Determine the (x, y) coordinate at the center of the cell enclosing the given text.  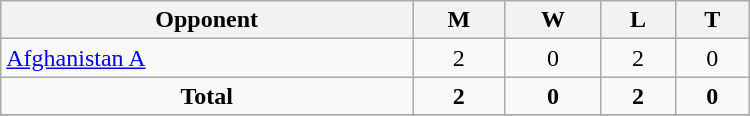
Afghanistan A (207, 58)
T (712, 20)
M (459, 20)
L (638, 20)
Total (207, 96)
W (553, 20)
Opponent (207, 20)
